Provide the [X, Y] coordinate of the cell's center where the given text is located.  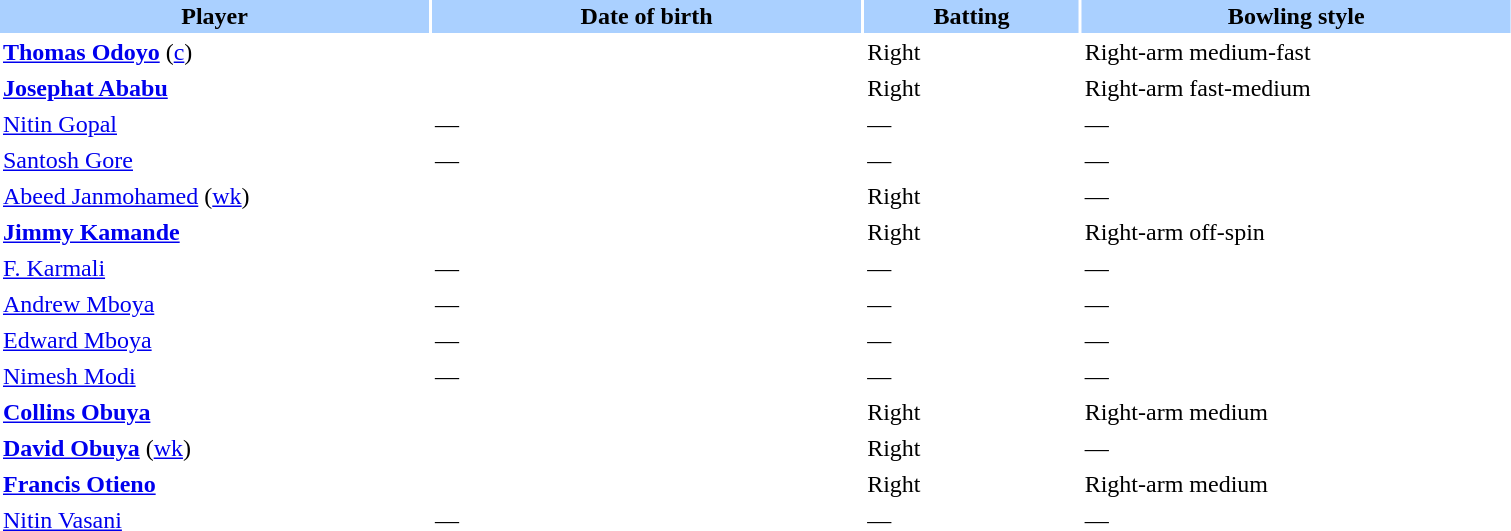
Player [214, 16]
Nimesh Modi [214, 376]
Right-arm off-spin [1296, 232]
David Obuya (wk) [214, 448]
Right-arm fast-medium [1296, 88]
F. Karmali [214, 268]
Abeed Janmohamed (wk) [214, 196]
Jimmy Kamande [214, 232]
Batting [972, 16]
Andrew Mboya [214, 304]
Santosh Gore [214, 160]
Francis Otieno [214, 484]
Josephat Ababu [214, 88]
Bowling style [1296, 16]
Right-arm medium-fast [1296, 52]
Nitin Gopal [214, 124]
Date of birth [646, 16]
Thomas Odoyo (c) [214, 52]
Edward Mboya [214, 340]
Collins Obuya [214, 412]
